Search for the cell housing the specified text and yield its (X, Y) center coordinate. 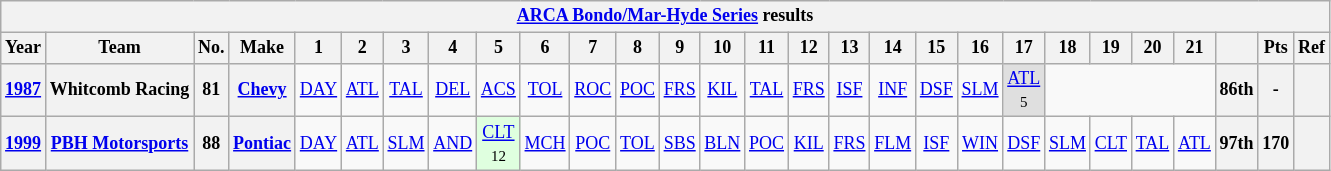
97th (1236, 144)
3 (406, 48)
BLN (722, 144)
11 (767, 48)
21 (1195, 48)
AND (453, 144)
SBS (680, 144)
81 (212, 90)
1 (318, 48)
FLM (893, 144)
170 (1276, 144)
8 (638, 48)
14 (893, 48)
5 (499, 48)
Whitcomb Racing (119, 90)
DEL (453, 90)
88 (212, 144)
16 (980, 48)
No. (212, 48)
Chevy (262, 90)
WIN (980, 144)
Ref (1312, 48)
2 (362, 48)
Pontiac (262, 144)
1987 (24, 90)
1999 (24, 144)
INF (893, 90)
- (1276, 90)
Team (119, 48)
MCH (545, 144)
12 (808, 48)
4 (453, 48)
Pts (1276, 48)
ATL5 (1024, 90)
20 (1152, 48)
10 (722, 48)
CLT (1110, 144)
CLT12 (499, 144)
7 (593, 48)
Make (262, 48)
9 (680, 48)
17 (1024, 48)
13 (850, 48)
ARCA Bondo/Mar-Hyde Series results (665, 16)
PBH Motorsports (119, 144)
Year (24, 48)
15 (936, 48)
18 (1068, 48)
6 (545, 48)
19 (1110, 48)
86th (1236, 90)
ACS (499, 90)
ROC (593, 90)
